Return (x, y) of the center of cell containing provided text 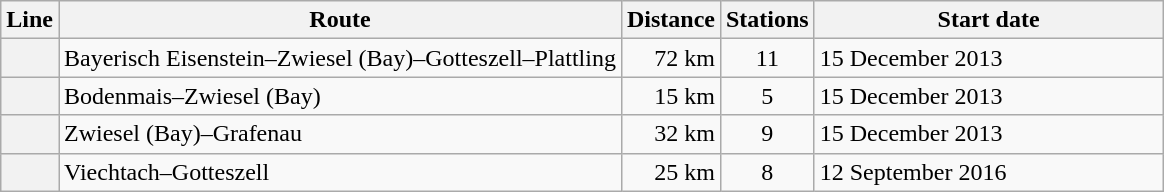
Start date (988, 20)
15 km (670, 96)
Viechtach–Gotteszell (340, 172)
32 km (670, 134)
Bayerisch Eisenstein–Zwiesel (Bay)–Gotteszell–Plattling (340, 58)
11 (767, 58)
Stations (767, 20)
8 (767, 172)
Line (30, 20)
5 (767, 96)
25 km (670, 172)
Zwiesel (Bay)–Grafenau (340, 134)
Route (340, 20)
Distance (670, 20)
72 km (670, 58)
12 September 2016 (988, 172)
Bodenmais–Zwiesel (Bay) (340, 96)
9 (767, 134)
